Locate the cell with the specified text and output its (x, y) center coordinate. 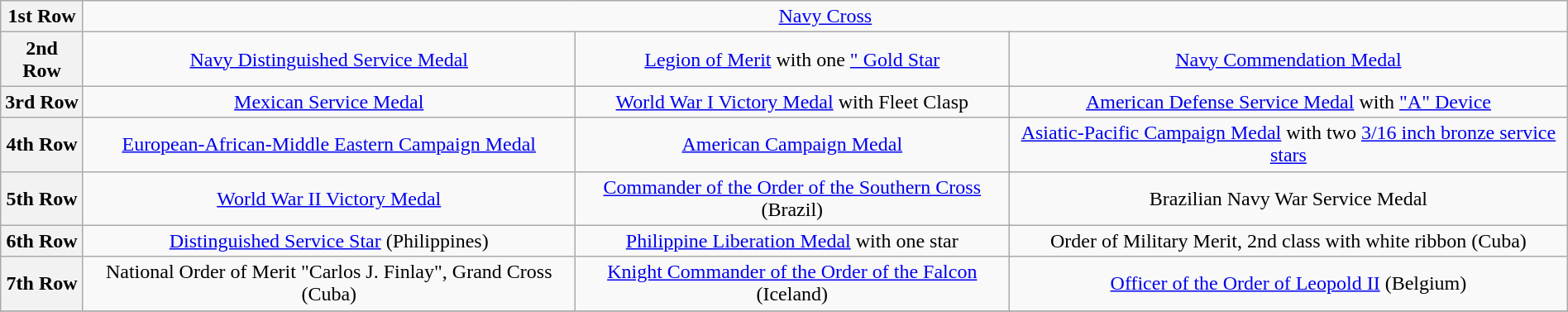
Mexican Service Medal (328, 102)
Navy Commendation Medal (1288, 60)
American Defense Service Medal with "A" Device (1288, 102)
World War II Victory Medal (328, 199)
World War I Victory Medal with Fleet Clasp (792, 102)
Brazilian Navy War Service Medal (1288, 199)
Commander of the Order of the Southern Cross (Brazil) (792, 199)
Navy Distinguished Service Medal (328, 60)
Asiatic-Pacific Campaign Medal with two 3/16 inch bronze service stars (1288, 144)
6th Row (42, 241)
American Campaign Medal (792, 144)
Legion of Merit with one " Gold Star (792, 60)
Navy Cross (825, 17)
7th Row (42, 283)
European-African-Middle Eastern Campaign Medal (328, 144)
Officer of the Order of Leopold II (Belgium) (1288, 283)
4th Row (42, 144)
5th Row (42, 199)
Philippine Liberation Medal with one star (792, 241)
Distinguished Service Star (Philippines) (328, 241)
Order of Military Merit, 2nd class with white ribbon (Cuba) (1288, 241)
2nd Row (42, 60)
Knight Commander of the Order of the Falcon (Iceland) (792, 283)
National Order of Merit "Carlos J. Finlay", Grand Cross (Cuba) (328, 283)
3rd Row (42, 102)
1st Row (42, 17)
